Return the [X, Y] coordinate for the center point of the cell that contains the specified text.  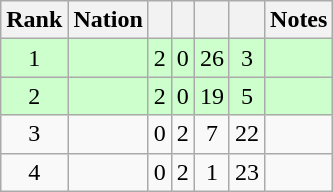
Nation [108, 20]
22 [246, 134]
19 [212, 96]
Notes [299, 20]
4 [34, 172]
5 [246, 96]
7 [212, 134]
26 [212, 58]
Rank [34, 20]
23 [246, 172]
